Pinpoint the cell where the given text exists, returning its (X, Y) midpoint coordinate. 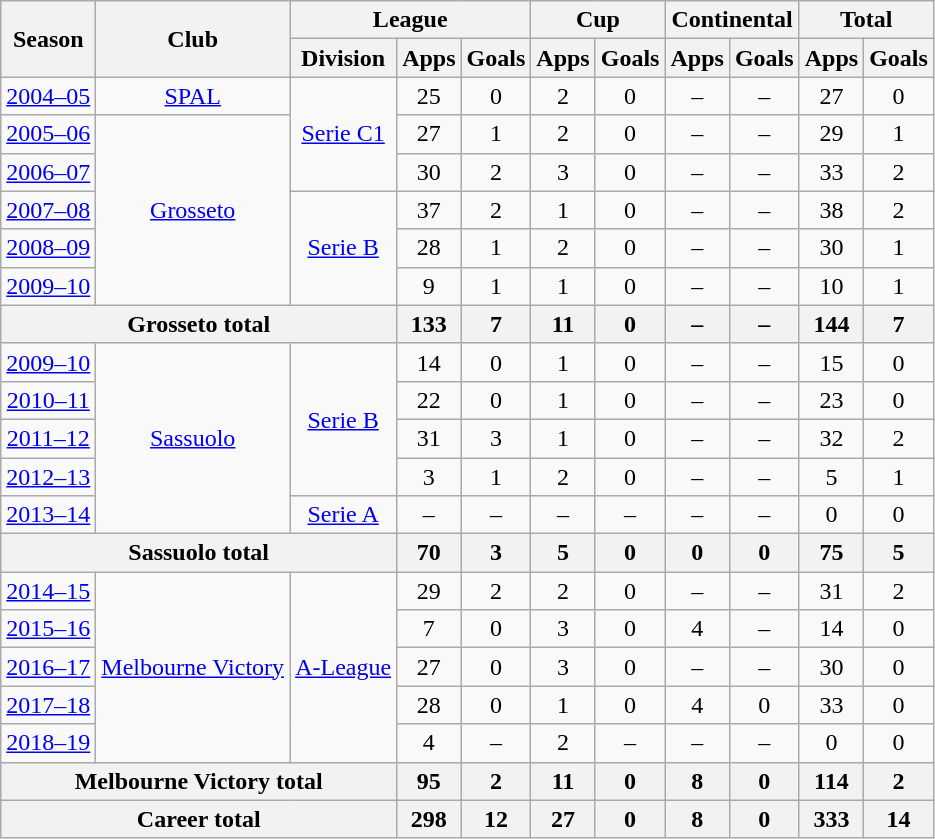
Melbourne Victory (193, 667)
Grosseto (193, 210)
Grosseto total (199, 324)
38 (831, 210)
25 (429, 96)
Total (866, 20)
2004–05 (48, 96)
2014–15 (48, 591)
2013–14 (48, 515)
95 (429, 781)
114 (831, 781)
2005–06 (48, 134)
10 (831, 286)
15 (831, 362)
League (410, 20)
Serie C1 (344, 134)
2006–07 (48, 172)
SPAL (193, 96)
298 (429, 819)
23 (831, 400)
Season (48, 39)
9 (429, 286)
22 (429, 400)
333 (831, 819)
75 (831, 553)
Sassuolo total (199, 553)
Club (193, 39)
Sassuolo (193, 438)
A-League (344, 667)
2018–19 (48, 743)
Serie A (344, 515)
2010–11 (48, 400)
Continental (732, 20)
2011–12 (48, 438)
12 (496, 819)
2007–08 (48, 210)
32 (831, 438)
2015–16 (48, 629)
Division (344, 58)
2016–17 (48, 667)
2017–18 (48, 705)
2012–13 (48, 477)
Cup (598, 20)
37 (429, 210)
144 (831, 324)
Career total (199, 819)
133 (429, 324)
Melbourne Victory total (199, 781)
2008–09 (48, 248)
70 (429, 553)
